Return (X, Y) of the center of cell containing provided text 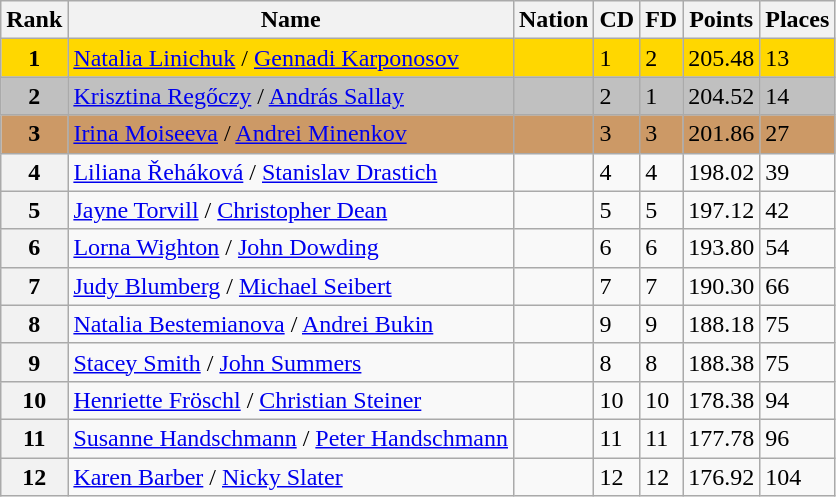
27 (798, 134)
Lorna Wighton / John Dowding (291, 248)
201.86 (722, 134)
Judy Blumberg / Michael Seibert (291, 286)
190.30 (722, 286)
FD (662, 20)
104 (798, 477)
178.38 (722, 400)
188.18 (722, 324)
Natalia Bestemianova / Andrei Bukin (291, 324)
14 (798, 96)
54 (798, 248)
205.48 (722, 58)
Points (722, 20)
188.38 (722, 362)
Krisztina Regőczy / András Sallay (291, 96)
Irina Moiseeva / Andrei Minenkov (291, 134)
94 (798, 400)
96 (798, 438)
Name (291, 20)
176.92 (722, 477)
Places (798, 20)
42 (798, 210)
204.52 (722, 96)
177.78 (722, 438)
13 (798, 58)
198.02 (722, 172)
Stacey Smith / John Summers (291, 362)
Susanne Handschmann / Peter Handschmann (291, 438)
39 (798, 172)
Henriette Fröschl / Christian Steiner (291, 400)
Natalia Linichuk / Gennadi Karponosov (291, 58)
Jayne Torvill / Christopher Dean (291, 210)
Karen Barber / Nicky Slater (291, 477)
Nation (553, 20)
Rank (34, 20)
193.80 (722, 248)
66 (798, 286)
CD (617, 20)
Liliana Řeháková / Stanislav Drastich (291, 172)
197.12 (722, 210)
